Find where the given text appears and provide that cell's center as (X, Y) coordinate. 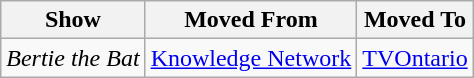
Knowledge Network (251, 58)
Bertie the Bat (73, 58)
Moved From (251, 20)
Moved To (415, 20)
Show (73, 20)
TVOntario (415, 58)
